Pinpoint the cell where the given text exists, returning its (x, y) midpoint coordinate. 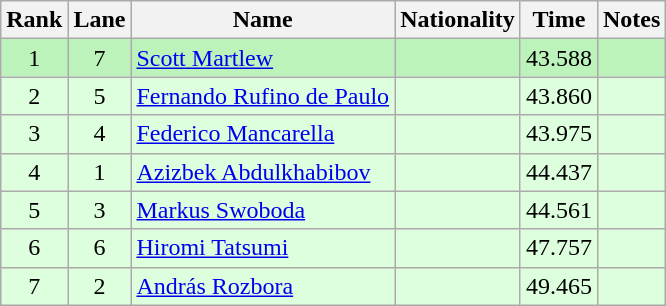
47.757 (558, 248)
Rank (34, 20)
Name (263, 20)
Federico Mancarella (263, 134)
Fernando Rufino de Paulo (263, 96)
Lane (100, 20)
András Rozbora (263, 286)
43.860 (558, 96)
Markus Swoboda (263, 210)
43.588 (558, 58)
Scott Martlew (263, 58)
Nationality (458, 20)
Azizbek Abdulkhabibov (263, 172)
44.437 (558, 172)
Time (558, 20)
44.561 (558, 210)
43.975 (558, 134)
Hiromi Tatsumi (263, 248)
49.465 (558, 286)
Notes (631, 20)
